Search for the cell housing the specified text and yield its [X, Y] center coordinate. 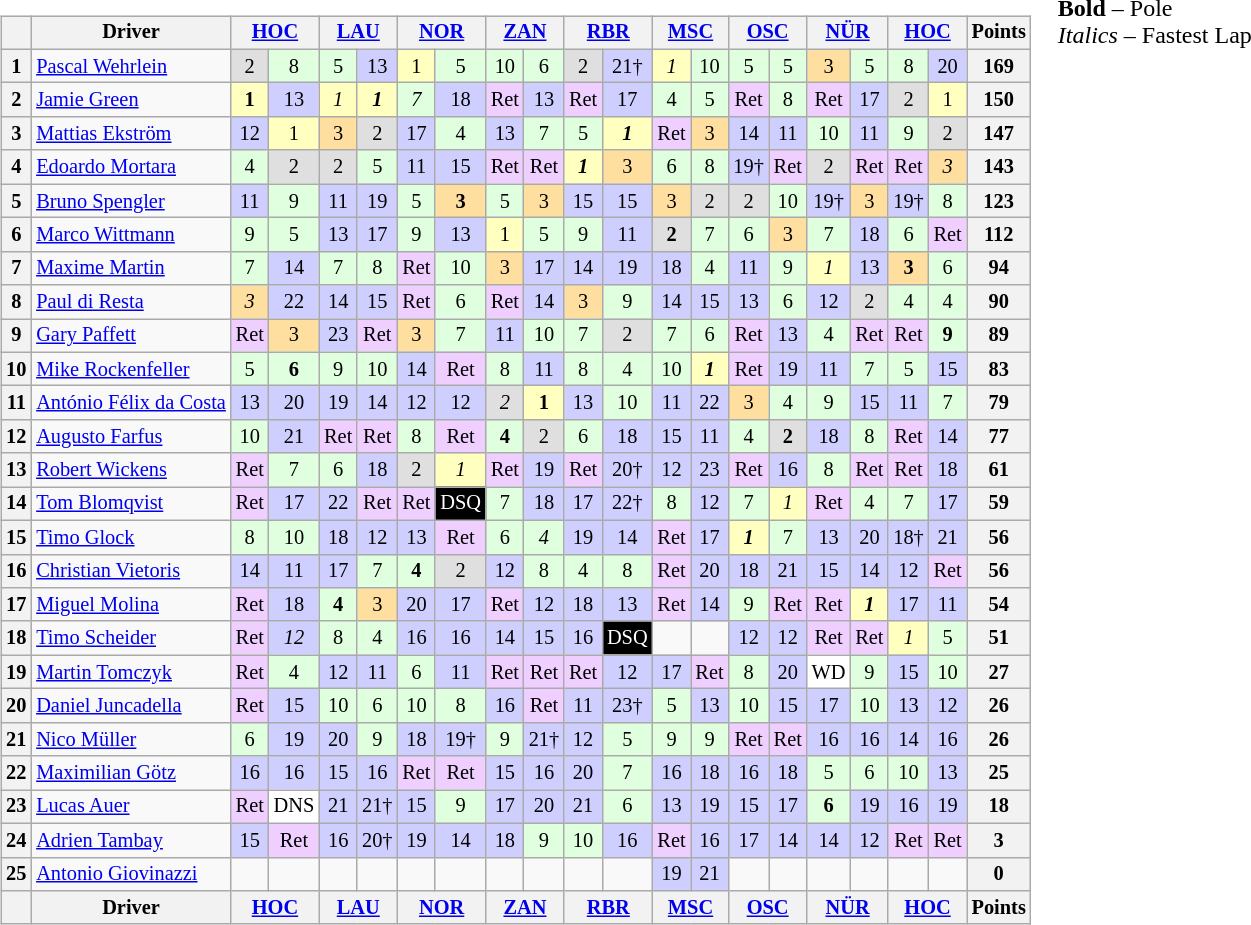
Lucas Auer [130, 807]
Augusto Farfus [130, 437]
18† [908, 537]
169 [999, 66]
Maximilian Götz [130, 773]
Adrien Tambay [130, 840]
Mike Rockenfeller [130, 369]
Paul di Resta [130, 302]
Timo Glock [130, 537]
Robert Wickens [130, 470]
Miguel Molina [130, 605]
António Félix da Costa [130, 403]
79 [999, 403]
Antonio Giovinazzi [130, 874]
23† [627, 706]
Tom Blomqvist [130, 504]
83 [999, 369]
0 [999, 874]
150 [999, 100]
89 [999, 336]
Pascal Wehrlein [130, 66]
Christian Vietoris [130, 571]
51 [999, 638]
Nico Müller [130, 739]
DNS [294, 807]
59 [999, 504]
94 [999, 268]
Daniel Juncadella [130, 706]
Gary Paffett [130, 336]
147 [999, 134]
Maxime Martin [130, 268]
24 [16, 840]
WD [829, 672]
Bruno Spengler [130, 201]
Martin Tomczyk [130, 672]
Timo Scheider [130, 638]
Edoardo Mortara [130, 167]
22† [627, 504]
54 [999, 605]
90 [999, 302]
61 [999, 470]
Marco Wittmann [130, 235]
Mattias Ekström [130, 134]
143 [999, 167]
123 [999, 201]
Jamie Green [130, 100]
27 [999, 672]
112 [999, 235]
77 [999, 437]
